Scan for the cell matching the given text and deliver its [X, Y] coordinate at center. 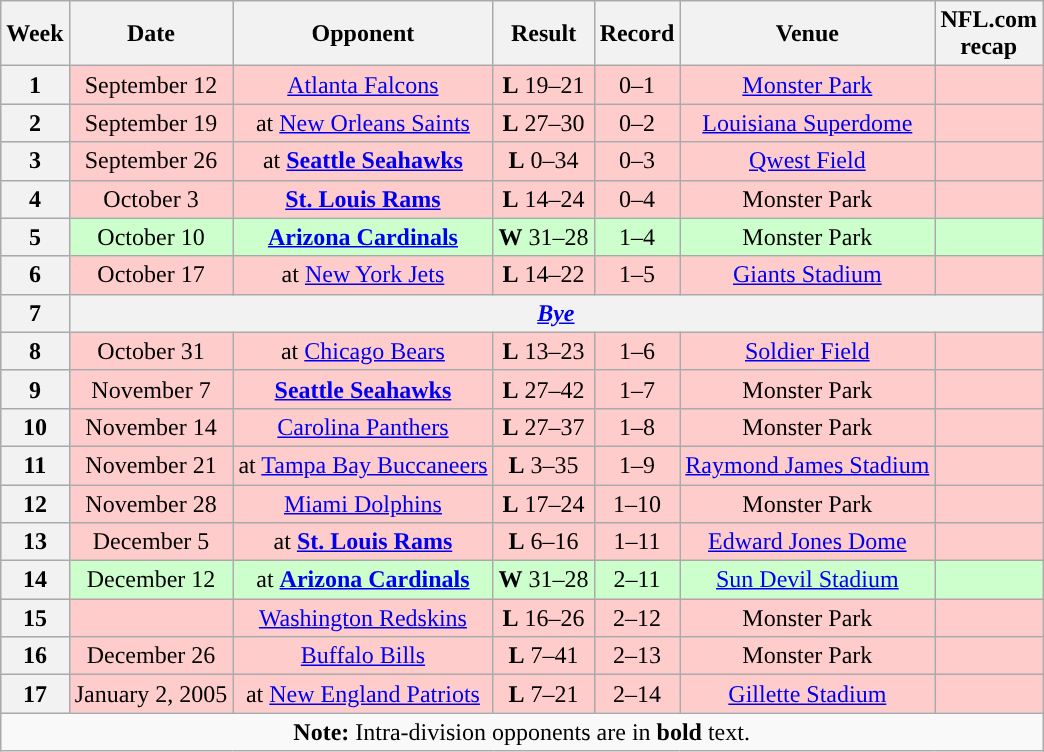
L 0–34 [544, 161]
Qwest Field [808, 161]
at Chicago Bears [363, 351]
L 16–26 [544, 618]
St. Louis Rams [363, 199]
Miami Dolphins [363, 503]
L 6–16 [544, 542]
Result [544, 34]
at New Orleans Saints [363, 123]
September 12 [151, 85]
6 [35, 275]
12 [35, 503]
L 27–30 [544, 123]
1–7 [637, 389]
Date [151, 34]
Gillette Stadium [808, 694]
1–5 [637, 275]
Buffalo Bills [363, 656]
Louisiana Superdome [808, 123]
Sun Devil Stadium [808, 580]
10 [35, 427]
October 17 [151, 275]
L 3–35 [544, 465]
0–4 [637, 199]
Raymond James Stadium [808, 465]
4 [35, 199]
0–2 [637, 123]
September 19 [151, 123]
October 10 [151, 237]
1–8 [637, 427]
October 31 [151, 351]
L 27–42 [544, 389]
2 [35, 123]
Note: Intra-division opponents are in bold text. [522, 732]
0–3 [637, 161]
7 [35, 313]
2–12 [637, 618]
11 [35, 465]
Arizona Cardinals [363, 237]
January 2, 2005 [151, 694]
L 14–24 [544, 199]
December 12 [151, 580]
at Arizona Cardinals [363, 580]
1–4 [637, 237]
Soldier Field [808, 351]
3 [35, 161]
1–10 [637, 503]
1–6 [637, 351]
2–13 [637, 656]
Carolina Panthers [363, 427]
15 [35, 618]
Bye [556, 313]
0–1 [637, 85]
17 [35, 694]
November 28 [151, 503]
at Tampa Bay Buccaneers [363, 465]
December 26 [151, 656]
November 21 [151, 465]
Record [637, 34]
Seattle Seahawks [363, 389]
1–11 [637, 542]
13 [35, 542]
Week [35, 34]
Venue [808, 34]
Atlanta Falcons [363, 85]
L 13–23 [544, 351]
at New England Patriots [363, 694]
Washington Redskins [363, 618]
November 7 [151, 389]
L 7–41 [544, 656]
Opponent [363, 34]
at Seattle Seahawks [363, 161]
9 [35, 389]
Giants Stadium [808, 275]
8 [35, 351]
at St. Louis Rams [363, 542]
L 19–21 [544, 85]
5 [35, 237]
1 [35, 85]
L 17–24 [544, 503]
November 14 [151, 427]
L 14–22 [544, 275]
September 26 [151, 161]
NFL.comrecap [989, 34]
at New York Jets [363, 275]
L 27–37 [544, 427]
December 5 [151, 542]
Edward Jones Dome [808, 542]
2–14 [637, 694]
2–11 [637, 580]
14 [35, 580]
October 3 [151, 199]
1–9 [637, 465]
16 [35, 656]
L 7–21 [544, 694]
